Locate the cell with the specified text and output its (x, y) center coordinate. 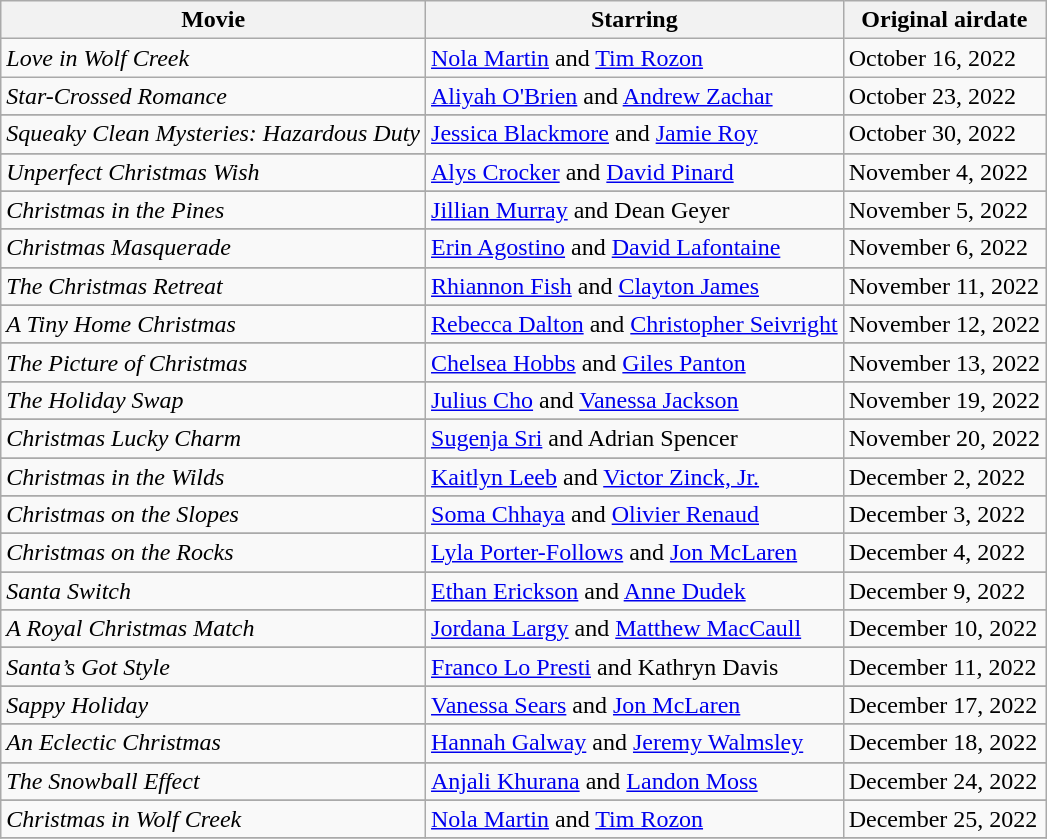
Unperfect Christmas Wish (214, 172)
December 18, 2022 (944, 743)
The Snowball Effect (214, 781)
Christmas in the Wilds (214, 477)
Sappy Holiday (214, 705)
November 19, 2022 (944, 400)
December 9, 2022 (944, 591)
Christmas on the Rocks (214, 553)
The Christmas Retreat (214, 286)
Alys Crocker and David Pinard (635, 172)
Santa’s Got Style (214, 667)
November 6, 2022 (944, 248)
Star-Crossed Romance (214, 96)
Original airdate (944, 20)
Jordana Largy and Matthew MacCaull (635, 629)
Jessica Blackmore and Jamie Roy (635, 134)
October 16, 2022 (944, 58)
Rhiannon Fish and Clayton James (635, 286)
Kaitlyn Leeb and Victor Zinck, Jr. (635, 477)
Rebecca Dalton and Christopher Seivright (635, 324)
Anjali Khurana and Landon Moss (635, 781)
November 11, 2022 (944, 286)
November 13, 2022 (944, 362)
Love in Wolf Creek (214, 58)
December 24, 2022 (944, 781)
Aliyah O'Brien and Andrew Zachar (635, 96)
October 30, 2022 (944, 134)
Hannah Galway and Jeremy Walmsley (635, 743)
Christmas in the Pines (214, 210)
Vanessa Sears and Jon McLaren (635, 705)
November 5, 2022 (944, 210)
November 4, 2022 (944, 172)
Soma Chhaya and Olivier Renaud (635, 515)
Lyla Porter-Follows and Jon McLaren (635, 553)
December 10, 2022 (944, 629)
Chelsea Hobbs and Giles Panton (635, 362)
The Picture of Christmas (214, 362)
Movie (214, 20)
Santa Switch (214, 591)
Julius Cho and Vanessa Jackson (635, 400)
Franco Lo Presti and Kathryn Davis (635, 667)
December 3, 2022 (944, 515)
A Royal Christmas Match (214, 629)
October 23, 2022 (944, 96)
December 4, 2022 (944, 553)
The Holiday Swap (214, 400)
An Eclectic Christmas (214, 743)
December 2, 2022 (944, 477)
Christmas Masquerade (214, 248)
Starring (635, 20)
A Tiny Home Christmas (214, 324)
Christmas in Wolf Creek (214, 819)
Erin Agostino and David Lafontaine (635, 248)
December 25, 2022 (944, 819)
Ethan Erickson and Anne Dudek (635, 591)
Jillian Murray and Dean Geyer (635, 210)
Christmas on the Slopes (214, 515)
Sugenja Sri and Adrian Spencer (635, 438)
December 17, 2022 (944, 705)
December 11, 2022 (944, 667)
November 20, 2022 (944, 438)
Christmas Lucky Charm (214, 438)
November 12, 2022 (944, 324)
Squeaky Clean Mysteries: Hazardous Duty (214, 134)
